For the text-containing cell, return its midpoint in [X, Y] coordinate format. 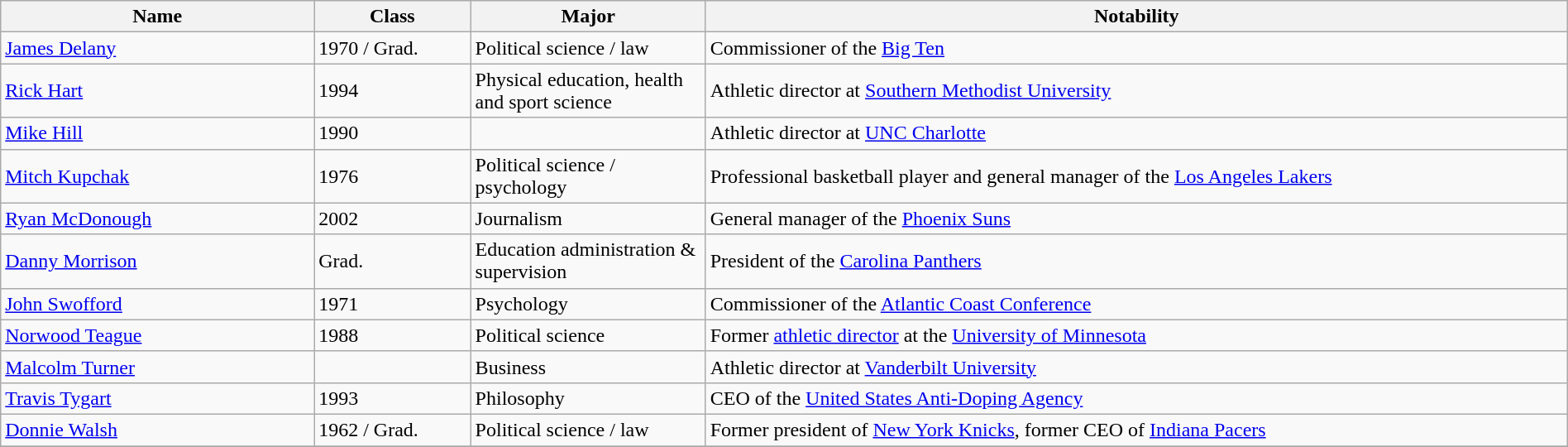
Travis Tygart [157, 398]
Donnie Walsh [157, 430]
Ryan McDonough [157, 219]
Commissioner of the Atlantic Coast Conference [1136, 304]
Education administration & supervision [588, 262]
Former president of New York Knicks, former CEO of Indiana Pacers [1136, 430]
John Swofford [157, 304]
Norwood Teague [157, 335]
Athletic director at UNC Charlotte [1136, 133]
Grad. [392, 262]
Mitch Kupchak [157, 175]
Physical education, health and sport science [588, 91]
Psychology [588, 304]
Political science / psychology [588, 175]
1993 [392, 398]
James Delany [157, 48]
1962 / Grad. [392, 430]
Athletic director at Vanderbilt University [1136, 367]
Business [588, 367]
Class [392, 17]
Professional basketball player and general manager of the Los Angeles Lakers [1136, 175]
Philosophy [588, 398]
General manager of the Phoenix Suns [1136, 219]
1976 [392, 175]
Mike Hill [157, 133]
2002 [392, 219]
1990 [392, 133]
CEO of the United States Anti-Doping Agency [1136, 398]
1971 [392, 304]
Athletic director at Southern Methodist University [1136, 91]
1970 / Grad. [392, 48]
Malcolm Turner [157, 367]
Rick Hart [157, 91]
Notability [1136, 17]
Major [588, 17]
Political science [588, 335]
1988 [392, 335]
Former athletic director at the University of Minnesota [1136, 335]
1994 [392, 91]
President of the Carolina Panthers [1136, 262]
Commissioner of the Big Ten [1136, 48]
Name [157, 17]
Danny Morrison [157, 262]
Journalism [588, 219]
